Pinpoint the cell where the given text exists, returning its [x, y] midpoint coordinate. 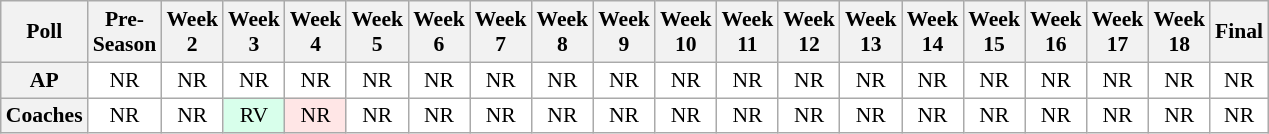
Week7 [501, 32]
Week10 [686, 32]
Week16 [1056, 32]
Week18 [1179, 32]
Week11 [748, 32]
AP [44, 80]
Week4 [316, 32]
Week6 [439, 32]
Week13 [871, 32]
Week3 [254, 32]
Week5 [377, 32]
Pre-Season [125, 32]
Week12 [809, 32]
Week9 [624, 32]
RV [254, 116]
Week15 [994, 32]
Poll [44, 32]
Week2 [192, 32]
Week14 [933, 32]
Week8 [562, 32]
Final [1239, 32]
Week17 [1118, 32]
Coaches [44, 116]
